From the cell containing the given text, extract its center point as (x, y) coordinate. 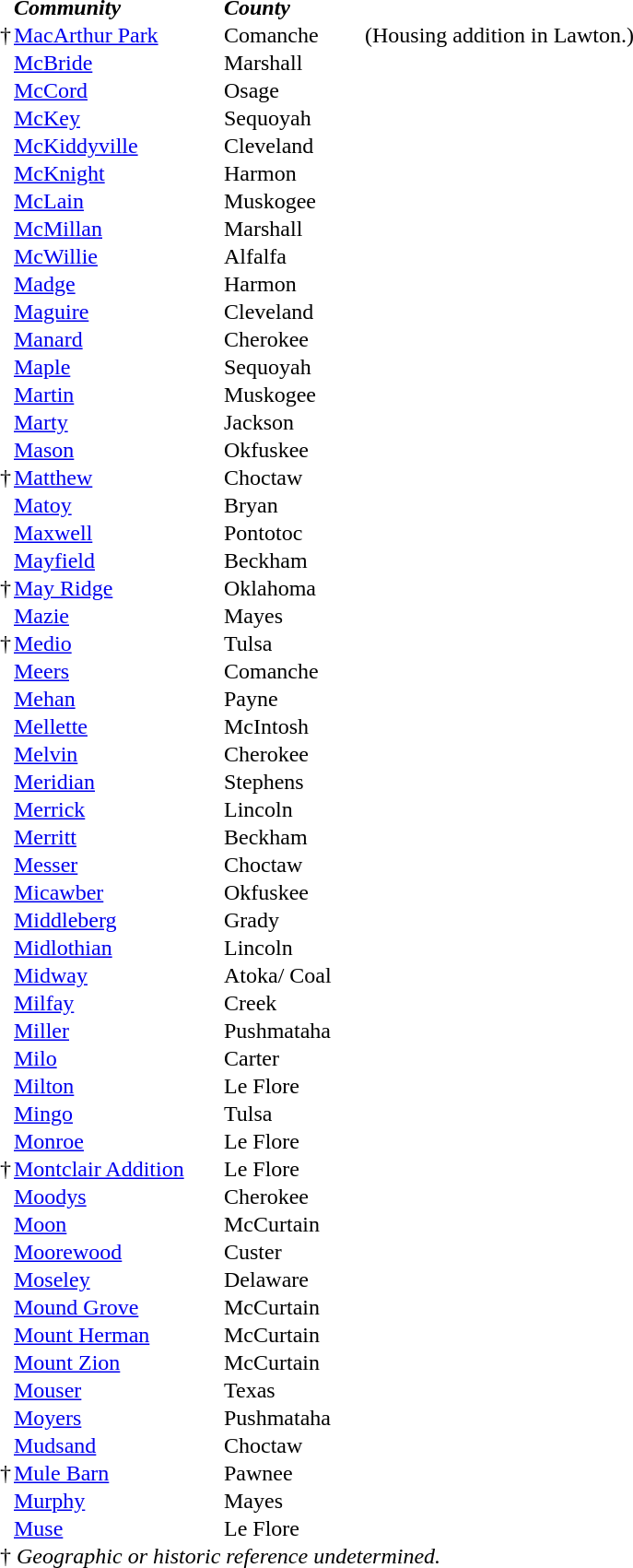
Mule Barn (118, 1473)
McKiddyville (118, 146)
McKey (118, 118)
Milo (118, 1058)
Moseley (118, 1279)
Oklahoma (293, 588)
Mazie (118, 616)
Matthew (118, 477)
Creek (293, 1003)
Milton (118, 1086)
Martin (118, 395)
McCord (118, 90)
McIntosh (293, 726)
Stephens (293, 782)
Mehan (118, 699)
Texas (293, 1390)
Maxwell (118, 533)
Manard (118, 339)
Matoy (118, 505)
Bryan (293, 505)
Madge (118, 284)
Miller (118, 1031)
Osage (293, 90)
Mayfield (118, 560)
Midlothian (118, 948)
May Ridge (118, 588)
Messer (118, 865)
McLain (118, 201)
McKnight (118, 173)
McBride (118, 63)
Mudsand (118, 1445)
Merrick (118, 809)
Maple (118, 367)
Custer (293, 1252)
Melvin (118, 754)
Middleberg (118, 920)
Midway (118, 975)
Alfalfa (293, 256)
Meers (118, 671)
Mount Herman (118, 1335)
McMillan (118, 229)
Delaware (293, 1279)
Marty (118, 422)
Mount Zion (118, 1362)
Monroe (118, 1141)
Pawnee (293, 1473)
Mound Grove (118, 1307)
Micawber (118, 892)
Merritt (118, 837)
Jackson (293, 422)
MacArthur Park (118, 35)
Mellette (118, 726)
Muse (118, 1528)
Payne (293, 699)
Moyers (118, 1418)
Carter (293, 1058)
Mouser (118, 1390)
Maguire (118, 312)
Grady (293, 920)
Moodys (118, 1197)
Moon (118, 1224)
Atoka/ Coal (293, 975)
McWillie (118, 256)
Meridian (118, 782)
Montclair Addition (118, 1169)
Milfay (118, 1003)
Pontotoc (293, 533)
Mason (118, 450)
Murphy (118, 1501)
Moorewood (118, 1252)
Mingo (118, 1114)
Medio (118, 643)
